Find where the given text appears and provide that cell's center as (X, Y) coordinate. 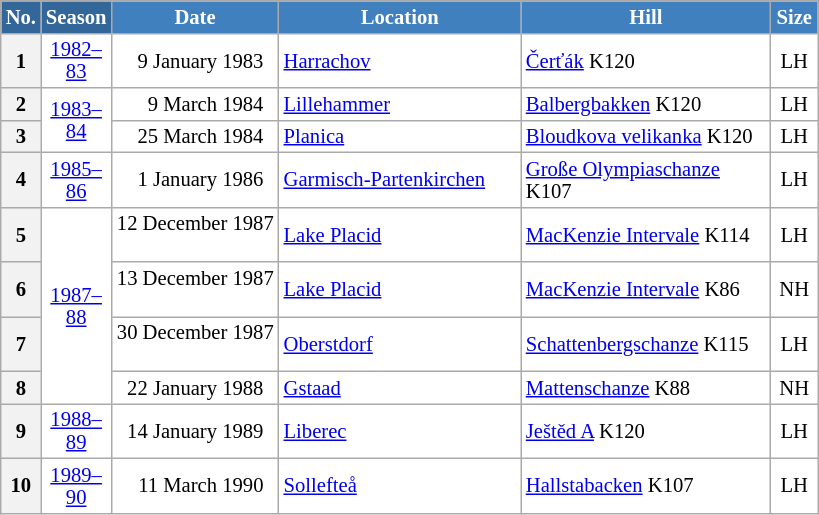
1987–88 (76, 305)
Location (400, 16)
22 January 1988 (194, 387)
1989–90 (76, 486)
Liberec (400, 430)
Große Olympiaschanze K107 (646, 180)
2 (21, 104)
3 (21, 136)
MacKenzie Intervale K114 (646, 234)
9 (21, 430)
9 March 1984 (194, 104)
1982–83 (76, 60)
Gstaad (400, 387)
13 December 1987 (194, 290)
Schattenbergschanze K115 (646, 344)
Oberstdorf (400, 344)
Balbergbakken K120 (646, 104)
9 January 1983 (194, 60)
6 (21, 290)
Sollefteå (400, 486)
Hallstabacken K107 (646, 486)
Lillehammer (400, 104)
Date (194, 16)
10 (21, 486)
Harrachov (400, 60)
11 March 1990 (194, 486)
14 January 1989 (194, 430)
Season (76, 16)
1983–84 (76, 120)
Bloudkova velikanka K120 (646, 136)
1988–89 (76, 430)
1 January 1986 (194, 180)
Garmisch-Partenkirchen (400, 180)
30 December 1987 (194, 344)
4 (21, 180)
MacKenzie Intervale K86 (646, 290)
7 (21, 344)
Ještěd A K120 (646, 430)
5 (21, 234)
1 (21, 60)
No. (21, 16)
1985–86 (76, 180)
Mattenschanze K88 (646, 387)
12 December 1987 (194, 234)
Čerťák K120 (646, 60)
Size (794, 16)
Hill (646, 16)
8 (21, 387)
25 March 1984 (194, 136)
Planica (400, 136)
